Find where the given text appears and provide that cell's center as [X, Y] coordinate. 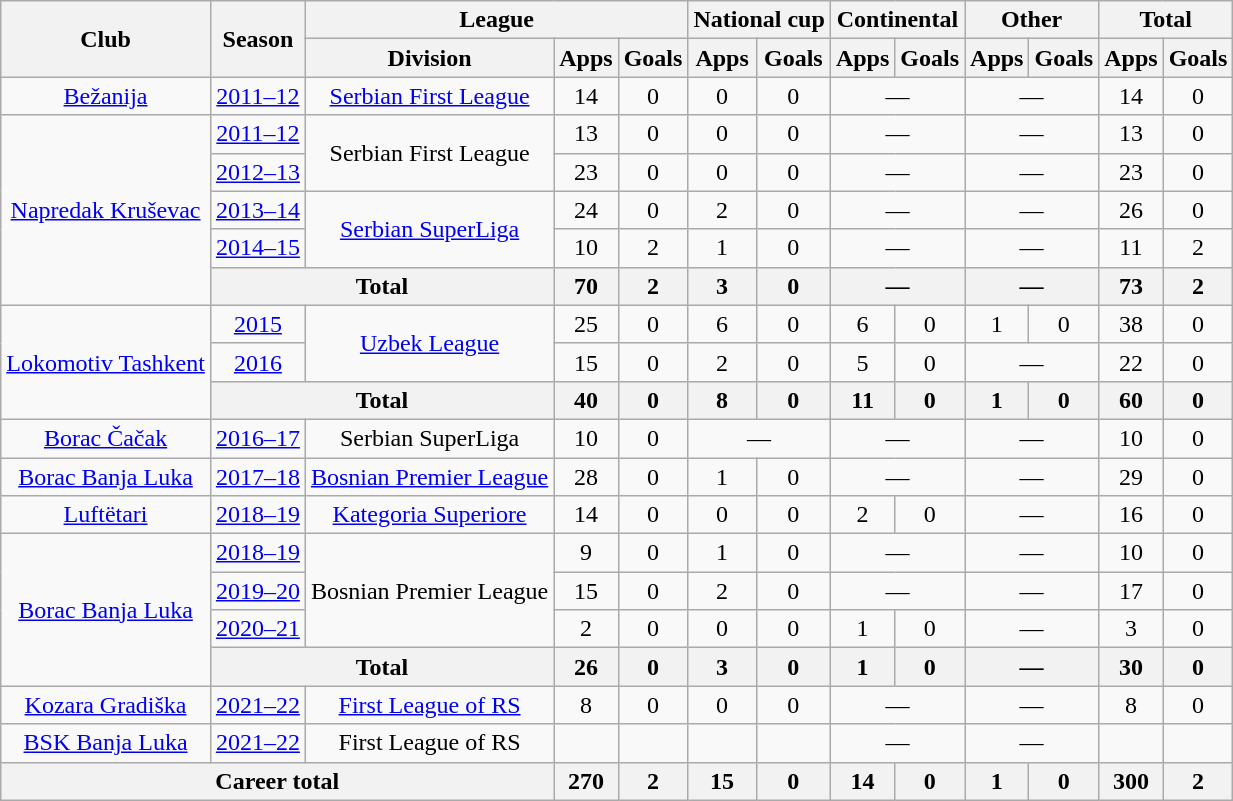
2020–21 [258, 629]
Other [1032, 20]
5 [862, 362]
40 [586, 400]
300 [1131, 781]
Napredak Kruševac [106, 210]
Kategoria Superiore [429, 515]
17 [1131, 591]
29 [1131, 477]
Luftëtari [106, 515]
BSK Banja Luka [106, 743]
Continental [897, 20]
22 [1131, 362]
Bežanija [106, 96]
Lokomotiv Tashkent [106, 362]
Uzbek League [429, 343]
25 [586, 324]
2016–17 [258, 438]
League [496, 20]
270 [586, 781]
Borac Čačak [106, 438]
Season [258, 39]
2012–13 [258, 172]
2014–15 [258, 248]
16 [1131, 515]
30 [1131, 667]
2013–14 [258, 210]
60 [1131, 400]
Career total [278, 781]
2017–18 [258, 477]
Kozara Gradiška [106, 705]
Club [106, 39]
2019–20 [258, 591]
73 [1131, 286]
24 [586, 210]
38 [1131, 324]
70 [586, 286]
Division [429, 58]
2015 [258, 324]
28 [586, 477]
9 [586, 553]
National cup [759, 20]
2016 [258, 362]
